Provide the [X, Y] coordinate of the cell's center where the given text is located.  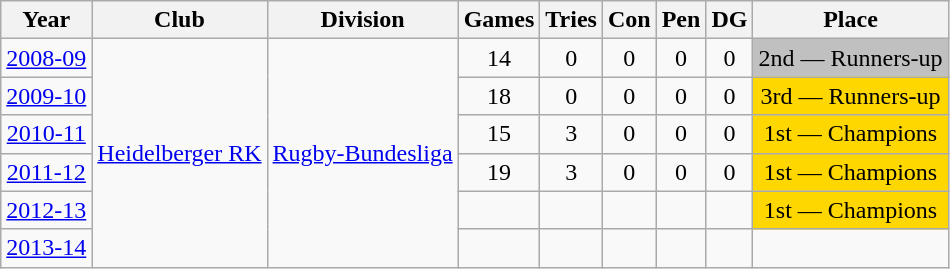
Place [850, 20]
Club [180, 20]
14 [499, 58]
2nd — Runners-up [850, 58]
Games [499, 20]
2008-09 [46, 58]
2010-11 [46, 134]
19 [499, 172]
Rugby-Bundesliga [362, 153]
Division [362, 20]
Year [46, 20]
Heidelberger RK [180, 153]
2009-10 [46, 96]
Tries [572, 20]
15 [499, 134]
Con [629, 20]
Pen [681, 20]
3rd — Runners-up [850, 96]
2013-14 [46, 248]
2011-12 [46, 172]
DG [730, 20]
2012-13 [46, 210]
18 [499, 96]
